Extract the [X, Y] coordinate from the center of the cell holding the provided text.  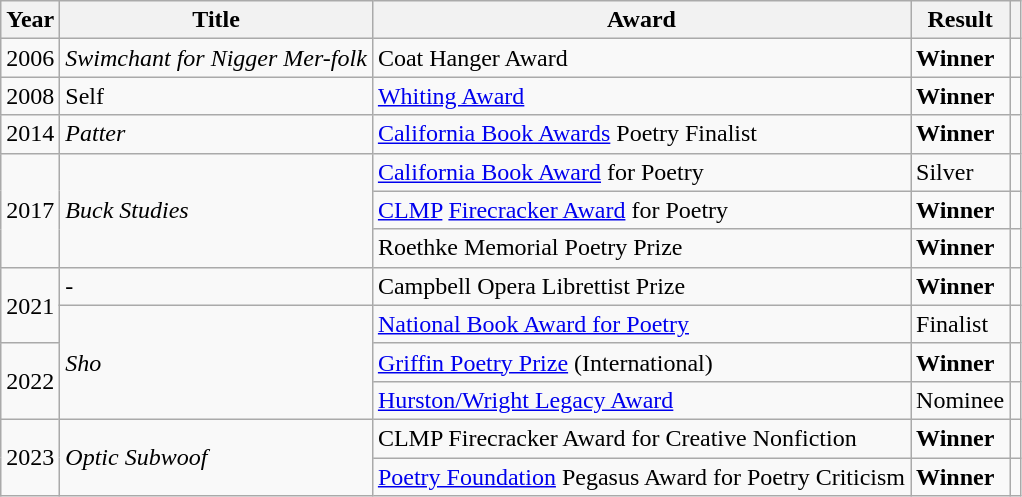
Self [216, 96]
2022 [30, 381]
Patter [216, 134]
CLMP Firecracker Award for Poetry [641, 210]
Year [30, 20]
Griffin Poetry Prize (International) [641, 362]
Silver [960, 172]
Coat Hanger Award [641, 58]
Optic Subwoof [216, 457]
Roethke Memorial Poetry Prize [641, 248]
2008 [30, 96]
Result [960, 20]
Poetry Foundation Pegasus Award for Poetry Criticism [641, 477]
Whiting Award [641, 96]
2023 [30, 457]
- [216, 286]
California Book Awards Poetry Finalist [641, 134]
2021 [30, 305]
CLMP Firecracker Award for Creative Nonfiction [641, 438]
National Book Award for Poetry [641, 324]
2006 [30, 58]
2017 [30, 210]
Title [216, 20]
2014 [30, 134]
Hurston/Wright Legacy Award [641, 400]
Award [641, 20]
Nominee [960, 400]
California Book Award for Poetry [641, 172]
Buck Studies [216, 210]
Finalist [960, 324]
Swimchant for Nigger Mer-folk [216, 58]
Sho [216, 362]
Campbell Opera Librettist Prize [641, 286]
